Locate the cell with the specified text and output its (X, Y) center coordinate. 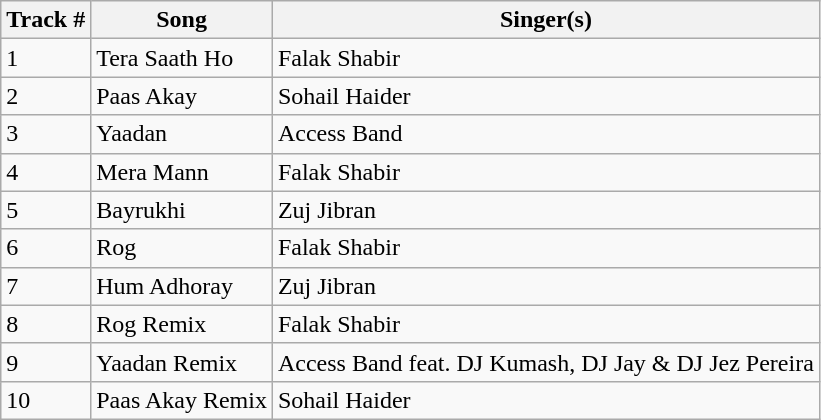
Rog Remix (182, 324)
1 (46, 58)
Access Band feat. DJ Kumash, DJ Jay & DJ Jez Pereira (546, 362)
2 (46, 96)
4 (46, 172)
Paas Akay (182, 96)
10 (46, 400)
Bayrukhi (182, 210)
5 (46, 210)
Yaadan (182, 134)
Paas Akay Remix (182, 400)
9 (46, 362)
Mera Mann (182, 172)
Yaadan Remix (182, 362)
6 (46, 248)
Hum Adhoray (182, 286)
Tera Saath Ho (182, 58)
Access Band (546, 134)
Singer(s) (546, 20)
7 (46, 286)
8 (46, 324)
Track # (46, 20)
Song (182, 20)
3 (46, 134)
Rog (182, 248)
